Determine the (x, y) coordinate at the center of the cell enclosing the given text.  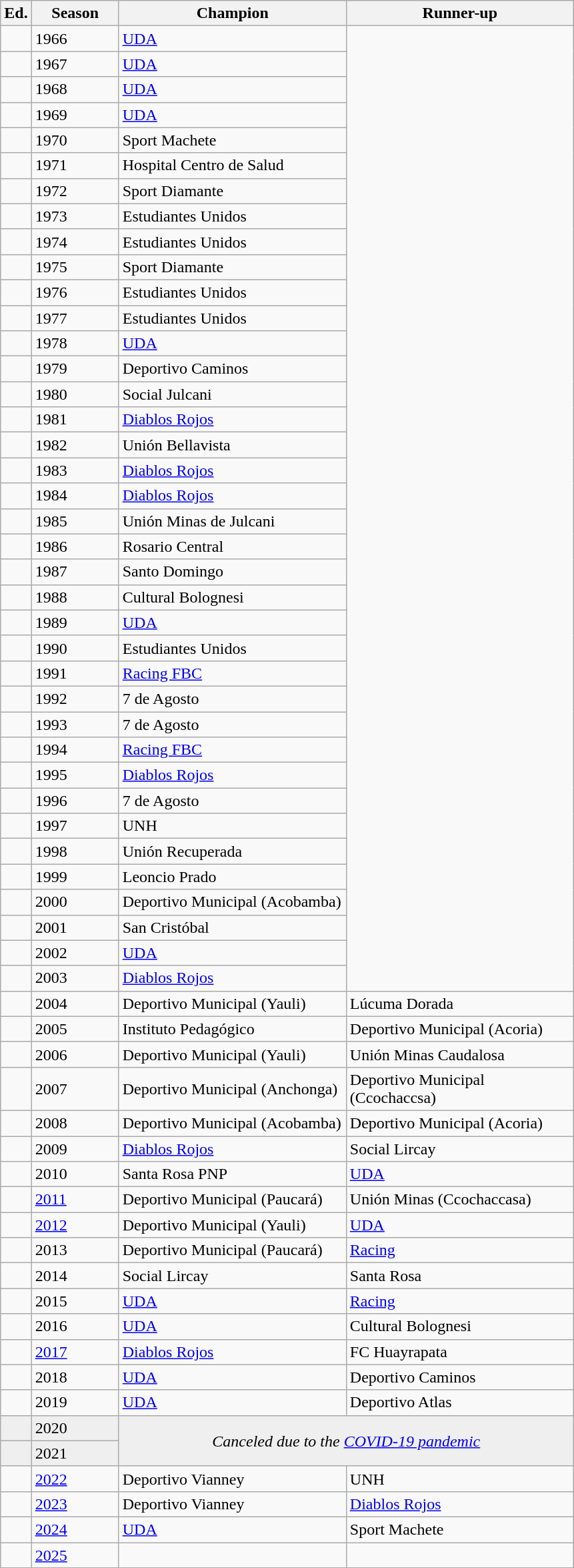
1992 (75, 699)
1980 (75, 394)
San Cristóbal (232, 927)
1969 (75, 115)
Unión Recuperada (232, 851)
1972 (75, 191)
1998 (75, 851)
1996 (75, 801)
1982 (75, 445)
1970 (75, 140)
Social Julcani (232, 394)
Canceled due to the COVID-19 pandemic (346, 1441)
1989 (75, 623)
Ed. (16, 13)
Unión Minas de Julcani (232, 521)
1984 (75, 496)
2002 (75, 953)
2013 (75, 1250)
1966 (75, 39)
Santa Rosa PNP (232, 1174)
FC Huayrapata (460, 1352)
2020 (75, 1428)
Unión Minas (Ccochaccasa) (460, 1200)
1999 (75, 877)
1977 (75, 318)
1981 (75, 420)
2006 (75, 1054)
Runner-up (460, 13)
Unión Minas Caudalosa (460, 1054)
Santo Domingo (232, 572)
1994 (75, 750)
2003 (75, 978)
2022 (75, 1479)
1983 (75, 470)
2007 (75, 1089)
Santa Rosa (460, 1276)
2004 (75, 1004)
2018 (75, 1377)
2024 (75, 1529)
2008 (75, 1123)
Lúcuma Dorada (460, 1004)
1985 (75, 521)
1979 (75, 369)
1975 (75, 267)
Leoncio Prado (232, 877)
1991 (75, 673)
Deportivo Municipal (Ccochaccsa) (460, 1089)
2001 (75, 927)
Hospital Centro de Salud (232, 165)
1967 (75, 64)
2009 (75, 1148)
1987 (75, 572)
1978 (75, 344)
2016 (75, 1326)
1976 (75, 292)
Champion (232, 13)
Instituto Pedagógico (232, 1029)
1968 (75, 89)
2011 (75, 1200)
2023 (75, 1504)
Deportivo Municipal (Anchonga) (232, 1089)
2014 (75, 1276)
Unión Bellavista (232, 445)
2005 (75, 1029)
2017 (75, 1352)
2021 (75, 1453)
2012 (75, 1225)
1995 (75, 775)
Rosario Central (232, 546)
2010 (75, 1174)
1997 (75, 826)
1974 (75, 242)
1973 (75, 216)
1988 (75, 597)
1990 (75, 648)
2015 (75, 1301)
Deportivo Atlas (460, 1403)
1971 (75, 165)
2019 (75, 1403)
2025 (75, 1555)
2000 (75, 902)
1993 (75, 724)
Season (75, 13)
1986 (75, 546)
